Scan for the cell matching the given text and deliver its [x, y] coordinate at center. 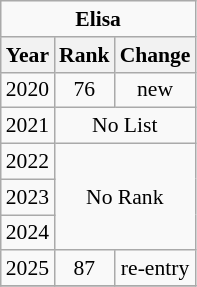
2021 [28, 126]
76 [84, 90]
2023 [28, 197]
87 [84, 269]
Year [28, 55]
new [156, 90]
Rank [84, 55]
2022 [28, 162]
No Rank [124, 198]
2024 [28, 233]
No List [124, 126]
Change [156, 55]
2020 [28, 90]
re-entry [156, 269]
2025 [28, 269]
Elisa [98, 19]
